Provide the [x, y] coordinate of the cell's center where the given text is located.  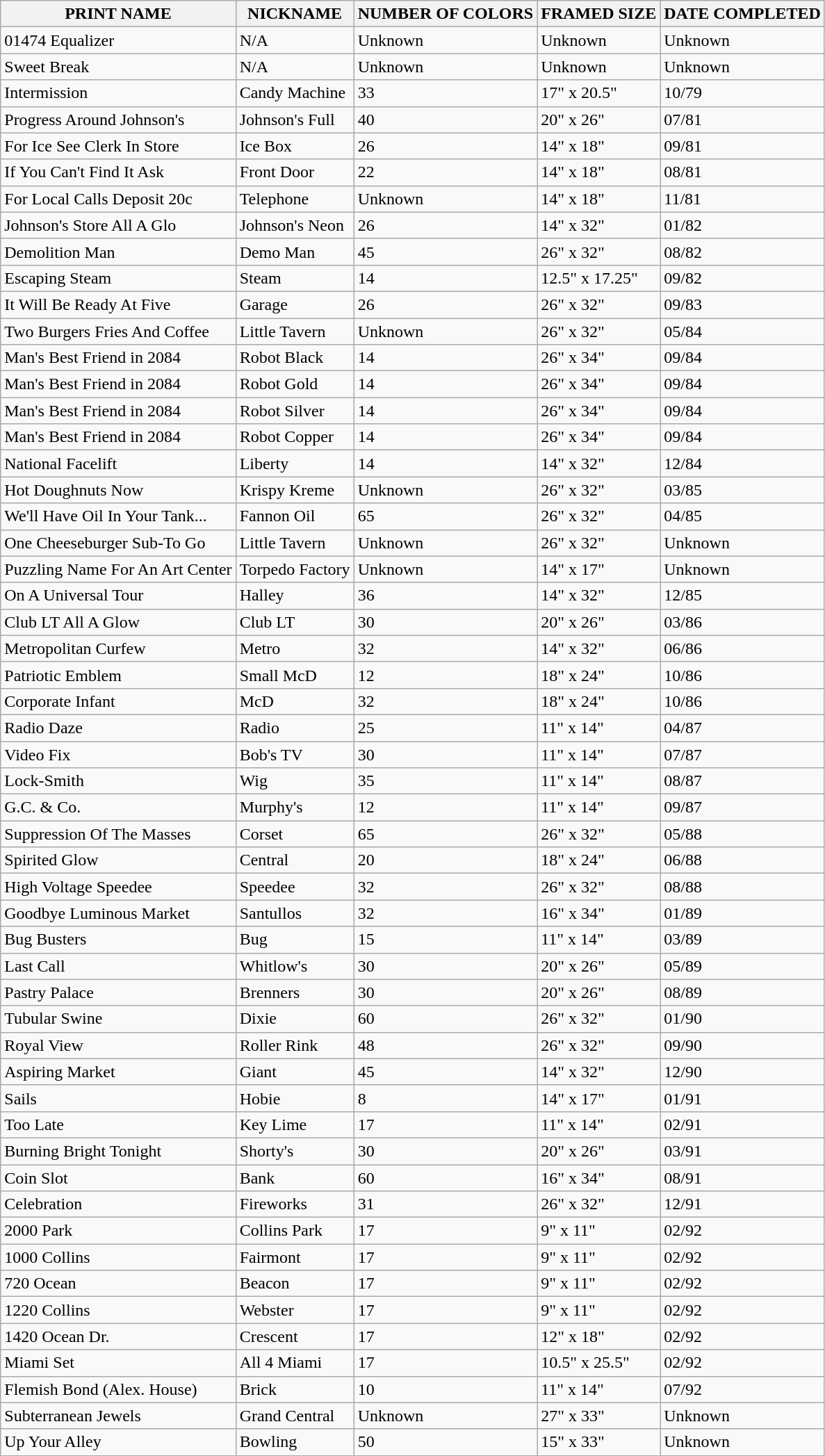
Halley [295, 596]
Club LT [295, 622]
Corporate Infant [118, 701]
Coin Slot [118, 1178]
50 [446, 1442]
20 [446, 860]
Two Burgers Fries And Coffee [118, 332]
McD [295, 701]
15 [446, 940]
11/81 [742, 199]
Robot Black [295, 358]
22 [446, 172]
NUMBER OF COLORS [446, 14]
Front Door [295, 172]
Spirited Glow [118, 860]
Robot Copper [295, 437]
Bowling [295, 1442]
Grand Central [295, 1416]
Small McD [295, 675]
PRINT NAME [118, 14]
15" x 33" [599, 1442]
12/85 [742, 596]
Santullos [295, 913]
720 Ocean [118, 1284]
25 [446, 728]
Liberty [295, 464]
31 [446, 1204]
02/91 [742, 1124]
05/88 [742, 834]
Bob's TV [295, 754]
Webster [295, 1310]
10/79 [742, 93]
Aspiring Market [118, 1072]
Radio Daze [118, 728]
For Ice See Clerk In Store [118, 146]
01474 Equalizer [118, 40]
17" x 20.5" [599, 93]
03/89 [742, 940]
For Local Calls Deposit 20c [118, 199]
10.5" x 25.5" [599, 1363]
Central [295, 860]
Wig [295, 781]
Beacon [295, 1284]
Garage [295, 304]
Puzzling Name For An Art Center [118, 569]
Sweet Break [118, 67]
09/87 [742, 808]
35 [446, 781]
08/88 [742, 887]
Collins Park [295, 1231]
Demo Man [295, 252]
Suppression Of The Masses [118, 834]
08/87 [742, 781]
Lock-Smith [118, 781]
All 4 Miami [295, 1363]
Krispy Kreme [295, 490]
1420 Ocean Dr. [118, 1336]
Metropolitan Curfew [118, 648]
1220 Collins [118, 1310]
12/91 [742, 1204]
Tubular Swine [118, 1019]
Corset [295, 834]
Key Lime [295, 1124]
DATE COMPLETED [742, 14]
Too Late [118, 1124]
03/91 [742, 1151]
Johnson's Neon [295, 225]
08/89 [742, 992]
Radio [295, 728]
Last Call [118, 966]
G.C. & Co. [118, 808]
Flemish Bond (Alex. House) [118, 1389]
NICKNAME [295, 14]
Burning Bright Tonight [118, 1151]
12/84 [742, 464]
Miami Set [118, 1363]
2000 Park [118, 1231]
Ice Box [295, 146]
09/83 [742, 304]
08/81 [742, 172]
Speedee [295, 887]
Hobie [295, 1098]
Shorty's [295, 1151]
Goodbye Luminous Market [118, 913]
Bug [295, 940]
Patriotic Emblem [118, 675]
09/81 [742, 146]
Whitlow's [295, 966]
07/92 [742, 1389]
Bug Busters [118, 940]
Pastry Palace [118, 992]
We'll Have Oil In Your Tank... [118, 516]
Progress Around Johnson's [118, 120]
09/90 [742, 1045]
8 [446, 1098]
03/86 [742, 622]
Roller Rink [295, 1045]
Fannon Oil [295, 516]
Metro [295, 648]
Intermission [118, 93]
Crescent [295, 1336]
Hot Doughnuts Now [118, 490]
Escaping Steam [118, 278]
Robot Silver [295, 411]
01/89 [742, 913]
01/82 [742, 225]
Bank [295, 1178]
12" x 18" [599, 1336]
06/86 [742, 648]
05/84 [742, 332]
27" x 33" [599, 1416]
04/85 [742, 516]
It Will Be Ready At Five [118, 304]
08/91 [742, 1178]
Royal View [118, 1045]
Sails [118, 1098]
Fireworks [295, 1204]
Dixie [295, 1019]
12/90 [742, 1072]
48 [446, 1045]
Candy Machine [295, 93]
40 [446, 120]
06/88 [742, 860]
01/91 [742, 1098]
01/90 [742, 1019]
Torpedo Factory [295, 569]
1000 Collins [118, 1257]
Johnson's Store All A Glo [118, 225]
Fairmont [295, 1257]
Demolition Man [118, 252]
Subterranean Jewels [118, 1416]
FRAMED SIZE [599, 14]
12.5" x 17.25" [599, 278]
08/82 [742, 252]
Brick [295, 1389]
36 [446, 596]
On A Universal Tour [118, 596]
National Facelift [118, 464]
04/87 [742, 728]
Club LT All A Glow [118, 622]
Giant [295, 1072]
One Cheeseburger Sub-To Go [118, 543]
10 [446, 1389]
High Voltage Speedee [118, 887]
Murphy's [295, 808]
33 [446, 93]
Johnson's Full [295, 120]
07/87 [742, 754]
If You Can't Find It Ask [118, 172]
03/85 [742, 490]
Celebration [118, 1204]
Video Fix [118, 754]
09/82 [742, 278]
Telephone [295, 199]
07/81 [742, 120]
Up Your Alley [118, 1442]
05/89 [742, 966]
Brenners [295, 992]
Robot Gold [295, 384]
Steam [295, 278]
